Pinpoint the cell where the given text exists, returning its (x, y) midpoint coordinate. 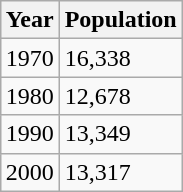
2000 (30, 172)
1970 (30, 58)
13,349 (120, 134)
16,338 (120, 58)
13,317 (120, 172)
Year (30, 20)
Population (120, 20)
1990 (30, 134)
1980 (30, 96)
12,678 (120, 96)
